Identify which cell holds the provided text, then report its [X, Y] central coordinate. 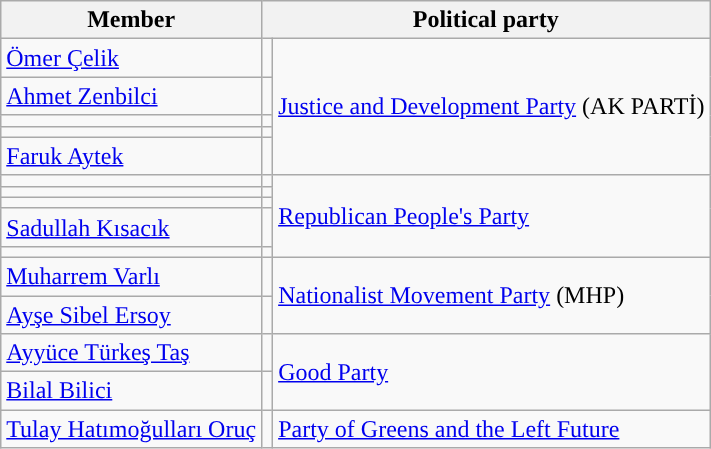
Muharrem Varlı [132, 276]
Ayyüce Türkeş Taş [132, 353]
Bilal Bilici [132, 391]
Member [132, 20]
Faruk Aytek [132, 156]
Tulay Hatımoğulları Oruç [132, 429]
Republican People's Party [492, 216]
Ayşe Sibel Ersoy [132, 315]
Ömer Çelik [132, 58]
Nationalist Movement Party (MHP) [492, 295]
Ahmet Zenbilci [132, 96]
Sadullah Kısacık [132, 227]
Party of Greens and the Left Future [492, 429]
Political party [486, 20]
Good Party [492, 372]
Justice and Development Party (AK PARTİ) [492, 107]
